Identify which cell holds the provided text, then report its [x, y] central coordinate. 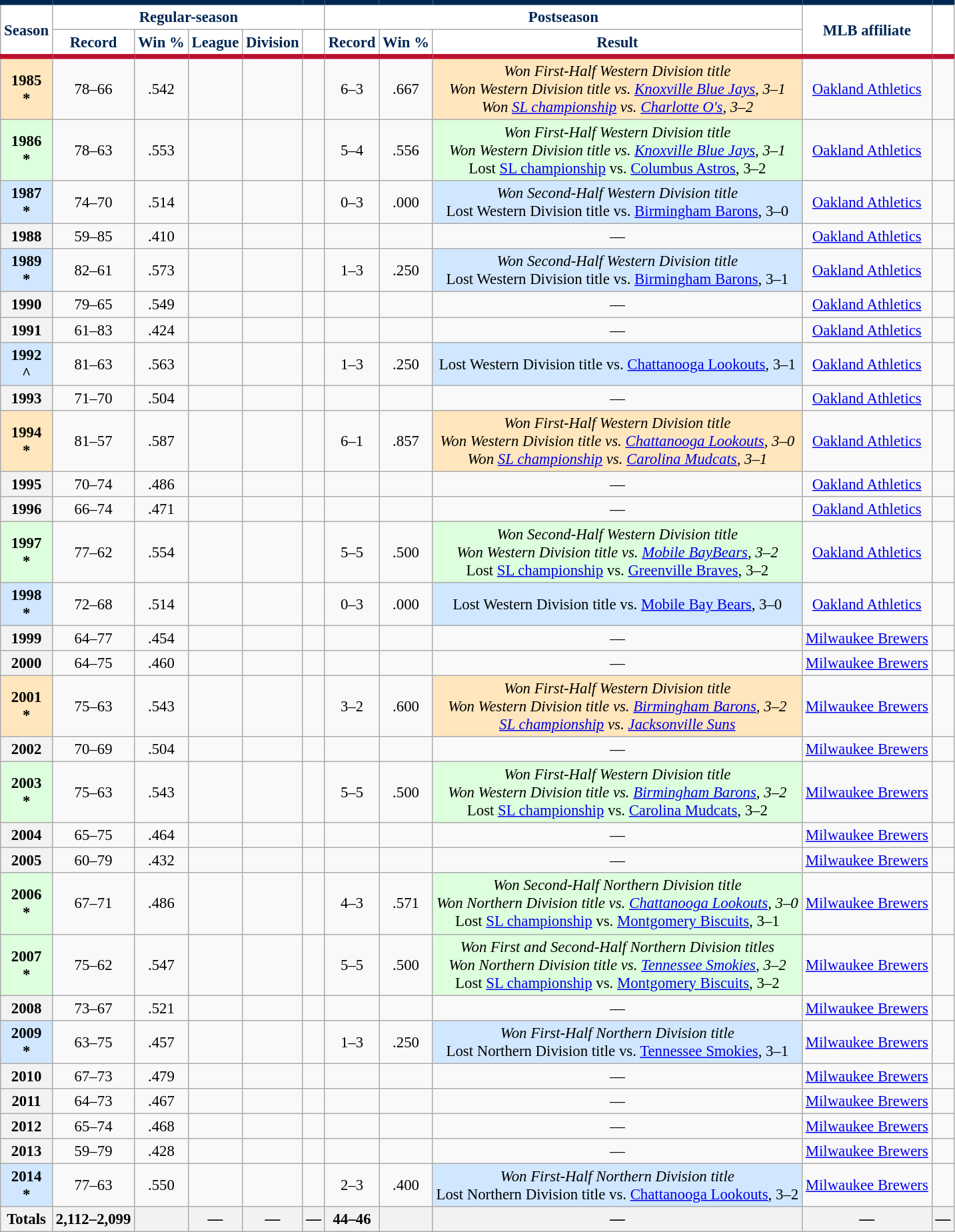
2008 [27, 1008]
Won Second-Half Western Division titleLost Western Division title vs. Birmingham Barons, 3–0 [617, 203]
.554 [161, 552]
2011 [27, 1101]
67–71 [93, 904]
1989* [27, 271]
73–67 [93, 1008]
.471 [161, 509]
Won First-Half Western Division titleWon Western Division title vs. Birmingham Barons, 3–2Lost SL championship vs. Carolina Mudcats, 3–2 [617, 793]
1993 [27, 398]
1999 [27, 638]
2013 [27, 1151]
1987* [27, 203]
.521 [161, 1008]
1986* [27, 151]
72–68 [93, 604]
Result [617, 44]
.553 [161, 151]
44–46 [352, 1219]
2,112–2,099 [93, 1219]
5–4 [352, 151]
1991 [27, 330]
64–75 [93, 663]
Totals [27, 1219]
82–61 [93, 271]
2001* [27, 707]
6–3 [352, 88]
League [215, 44]
.424 [161, 330]
.857 [406, 441]
Postseason [563, 16]
.410 [161, 237]
.428 [161, 1151]
.432 [161, 861]
79–65 [93, 305]
77–63 [93, 1185]
71–70 [93, 398]
Won Second-Half Western Division titleWon Western Division title vs. Mobile BayBears, 3–2Lost SL championship vs. Greenville Braves, 3–2 [617, 552]
75–62 [93, 965]
1998* [27, 604]
.563 [161, 364]
.556 [406, 151]
2002 [27, 749]
Won First-Half Western Division titleWon Western Division title vs. Knoxville Blue Jays, 3–1Lost SL championship vs. Columbus Astros, 3–2 [617, 151]
2014* [27, 1185]
78–63 [93, 151]
Lost Western Division title vs. Chattanooga Lookouts, 3–1 [617, 364]
Won First-Half Northern Division titleLost Northern Division title vs. Chattanooga Lookouts, 3–2 [617, 1185]
2003* [27, 793]
.479 [161, 1076]
70–74 [93, 484]
2010 [27, 1076]
2009* [27, 1041]
.667 [406, 88]
.549 [161, 305]
Division [273, 44]
74–70 [93, 203]
.571 [406, 904]
.460 [161, 663]
Lost Western Division title vs. Mobile Bay Bears, 3–0 [617, 604]
.573 [161, 271]
Won Second-Half Western Division titleLost Western Division title vs. Birmingham Barons, 3–1 [617, 271]
67–73 [93, 1076]
Won First-Half Western Division titleWon Western Division title vs. Birmingham Barons, 3–2SL championship vs. Jacksonville Suns [617, 707]
65–74 [93, 1126]
1997 * [27, 552]
Won First-Half Western Division titleWon Western Division title vs. Knoxville Blue Jays, 3–1Won SL championship vs. Charlotte O's, 3–2 [617, 88]
59–85 [93, 237]
2007* [27, 965]
2–3 [352, 1185]
1994* [27, 441]
2005 [27, 861]
60–79 [93, 861]
61–83 [93, 330]
Regular-season [188, 16]
Won First-Half Northern Division titleLost Northern Division title vs. Tennessee Smokies, 3–1 [617, 1041]
.547 [161, 965]
Won Second-Half Northern Division titleWon Northern Division title vs. Chattanooga Lookouts, 3–0Lost SL championship vs. Montgomery Biscuits, 3–1 [617, 904]
66–74 [93, 509]
81–57 [93, 441]
.454 [161, 638]
.457 [161, 1041]
.542 [161, 88]
2000 [27, 663]
.600 [406, 707]
64–77 [93, 638]
6–1 [352, 441]
81–63 [93, 364]
77–62 [93, 552]
1985* [27, 88]
.400 [406, 1185]
1988 [27, 237]
Won First-Half Western Division titleWon Western Division title vs. Chattanooga Lookouts, 3–0Won SL championship vs. Carolina Mudcats, 3–1 [617, 441]
.587 [161, 441]
4–3 [352, 904]
59–79 [93, 1151]
.467 [161, 1101]
65–75 [93, 835]
1996 [27, 509]
2012 [27, 1126]
1990 [27, 305]
1995 [27, 484]
MLB affiliate [866, 29]
78–66 [93, 88]
3–2 [352, 707]
64–73 [93, 1101]
2006* [27, 904]
.550 [161, 1185]
1992^ [27, 364]
.464 [161, 835]
Season [27, 29]
2004 [27, 835]
70–69 [93, 749]
.468 [161, 1126]
63–75 [93, 1041]
